Identify which cell holds the provided text, then report its [x, y] central coordinate. 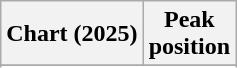
Chart (2025) [72, 34]
Peakposition [189, 34]
